From the cell containing the given text, extract its center point as (x, y) coordinate. 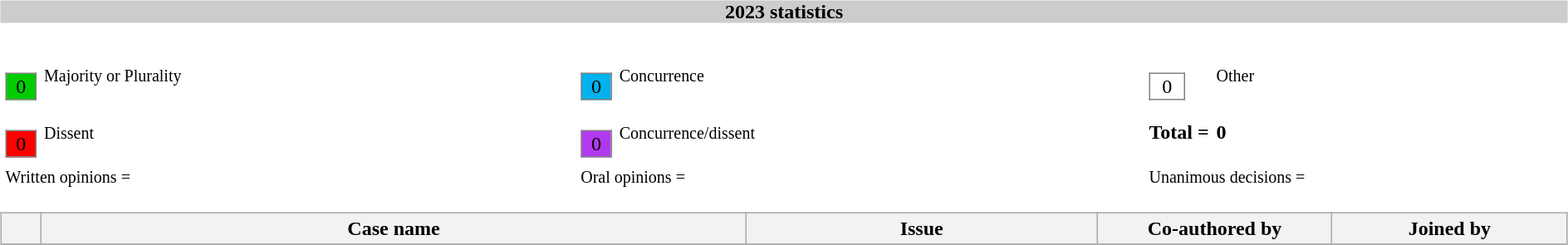
Other (1390, 76)
Concurrence (880, 76)
Total = (1178, 132)
Concurrence/dissent (880, 132)
Joined by (1450, 228)
Written opinions = (290, 176)
Dissent (309, 132)
Co-authored by (1214, 228)
2023 statistics (784, 12)
Majority or Plurality (309, 76)
Issue (922, 228)
Case name (394, 228)
Oral opinions = (860, 176)
Unanimous decisions = (1355, 176)
